Find where the given text appears and provide that cell's center as (X, Y) coordinate. 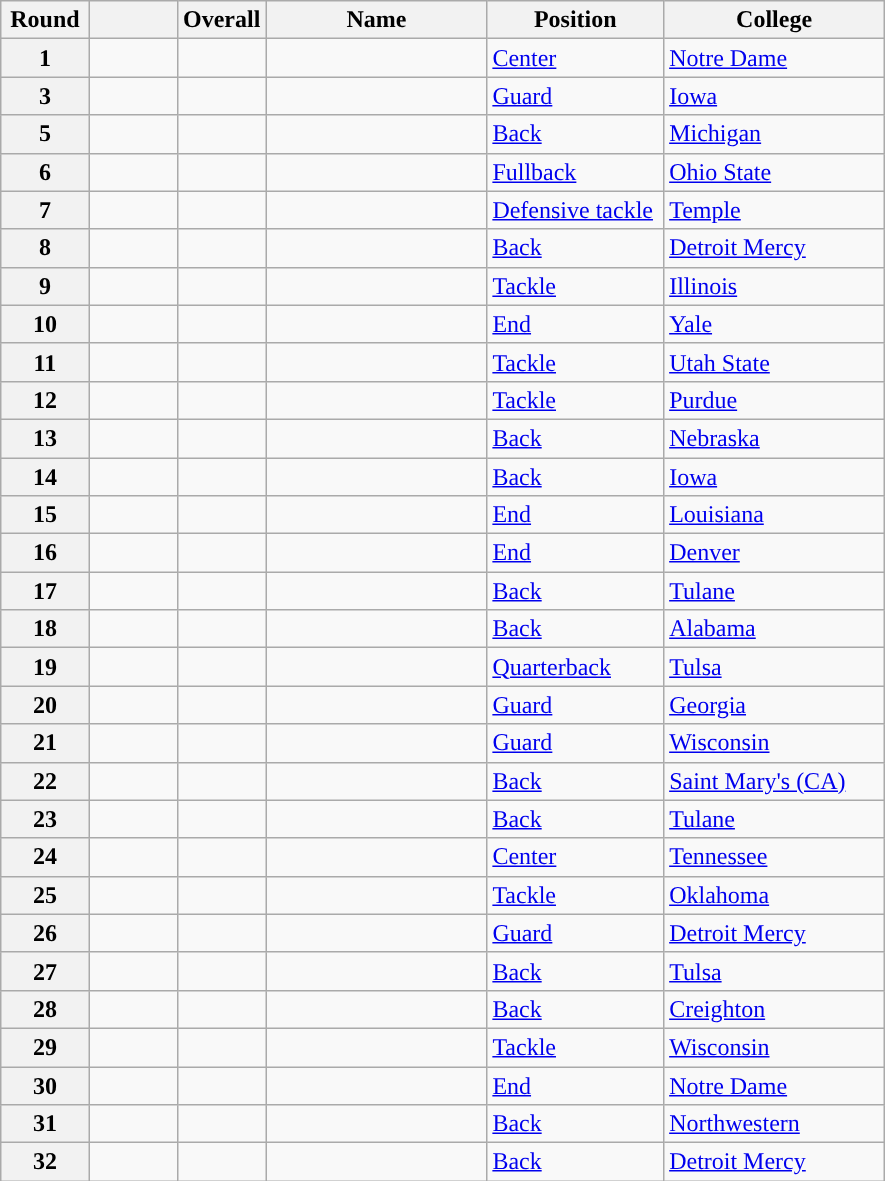
18 (45, 629)
Louisiana (774, 515)
College (774, 20)
Round (45, 20)
14 (45, 477)
Georgia (774, 705)
26 (45, 933)
3 (45, 96)
Michigan (774, 134)
Northwestern (774, 1124)
9 (45, 286)
Saint Mary's (CA) (774, 781)
Illinois (774, 286)
Denver (774, 553)
Overall (222, 20)
27 (45, 971)
Utah State (774, 362)
22 (45, 781)
23 (45, 819)
24 (45, 857)
Name (376, 20)
13 (45, 438)
25 (45, 895)
Ohio State (774, 172)
31 (45, 1124)
30 (45, 1085)
15 (45, 515)
Creighton (774, 1009)
17 (45, 591)
Tennessee (774, 857)
1 (45, 58)
32 (45, 1162)
Oklahoma (774, 895)
Yale (774, 324)
8 (45, 248)
Nebraska (774, 438)
10 (45, 324)
16 (45, 553)
Fullback (576, 172)
7 (45, 210)
Temple (774, 210)
Quarterback (576, 667)
6 (45, 172)
Alabama (774, 629)
19 (45, 667)
12 (45, 400)
21 (45, 743)
5 (45, 134)
Defensive tackle (576, 210)
29 (45, 1047)
Purdue (774, 400)
28 (45, 1009)
20 (45, 705)
11 (45, 362)
Position (576, 20)
